For the text-containing cell, return its midpoint in (x, y) coordinate format. 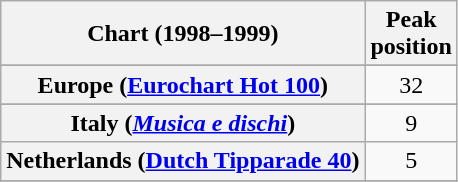
Italy (Musica e dischi) (183, 123)
32 (411, 85)
Peakposition (411, 34)
9 (411, 123)
Europe (Eurochart Hot 100) (183, 85)
Netherlands (Dutch Tipparade 40) (183, 161)
5 (411, 161)
Chart (1998–1999) (183, 34)
